Return (x, y) of the center of cell containing provided text 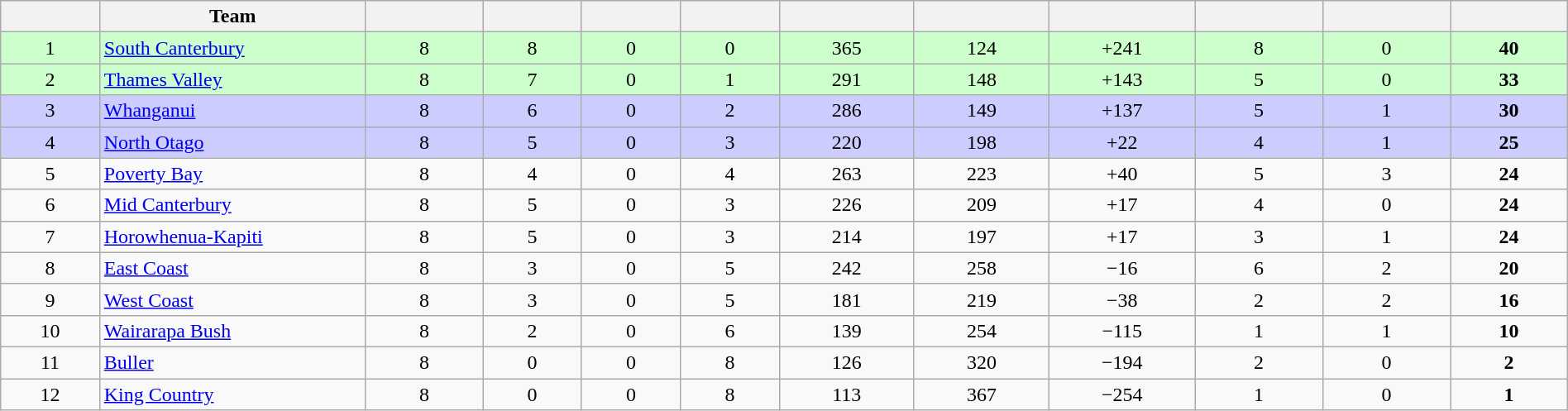
North Otago (232, 142)
16 (1508, 299)
Wairarapa Bush (232, 331)
+22 (1122, 142)
198 (981, 142)
Poverty Bay (232, 174)
254 (981, 331)
365 (847, 48)
−254 (1122, 394)
25 (1508, 142)
+137 (1122, 111)
+143 (1122, 79)
139 (847, 331)
King Country (232, 394)
223 (981, 174)
220 (847, 142)
181 (847, 299)
Horowhenua-Kapiti (232, 237)
11 (50, 362)
12 (50, 394)
Thames Valley (232, 79)
40 (1508, 48)
320 (981, 362)
South Canterbury (232, 48)
126 (847, 362)
−115 (1122, 331)
West Coast (232, 299)
258 (981, 268)
219 (981, 299)
367 (981, 394)
+241 (1122, 48)
30 (1508, 111)
263 (847, 174)
149 (981, 111)
−38 (1122, 299)
148 (981, 79)
+40 (1122, 174)
20 (1508, 268)
286 (847, 111)
113 (847, 394)
−16 (1122, 268)
214 (847, 237)
Team (232, 17)
242 (847, 268)
East Coast (232, 268)
124 (981, 48)
209 (981, 205)
Buller (232, 362)
Mid Canterbury (232, 205)
33 (1508, 79)
197 (981, 237)
Whanganui (232, 111)
226 (847, 205)
9 (50, 299)
291 (847, 79)
−194 (1122, 362)
